Extract the [x, y] coordinate from the center of the cell holding the provided text.  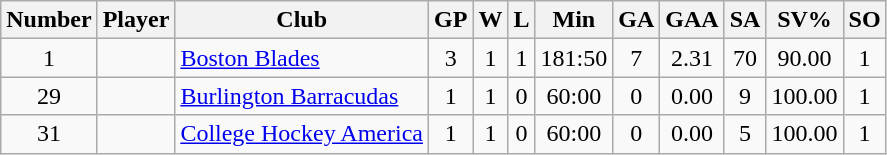
Club [302, 20]
9 [745, 96]
Min [574, 20]
SO [864, 20]
70 [745, 58]
31 [49, 134]
GAA [692, 20]
Number [49, 20]
SA [745, 20]
W [490, 20]
SV% [804, 20]
7 [636, 58]
College Hockey America [302, 134]
Boston Blades [302, 58]
L [522, 20]
Burlington Barracudas [302, 96]
GA [636, 20]
GP [450, 20]
181:50 [574, 58]
5 [745, 134]
2.31 [692, 58]
29 [49, 96]
Player [136, 20]
90.00 [804, 58]
3 [450, 58]
